Output the (X, Y) coordinate of the center of the cell containing the given text.  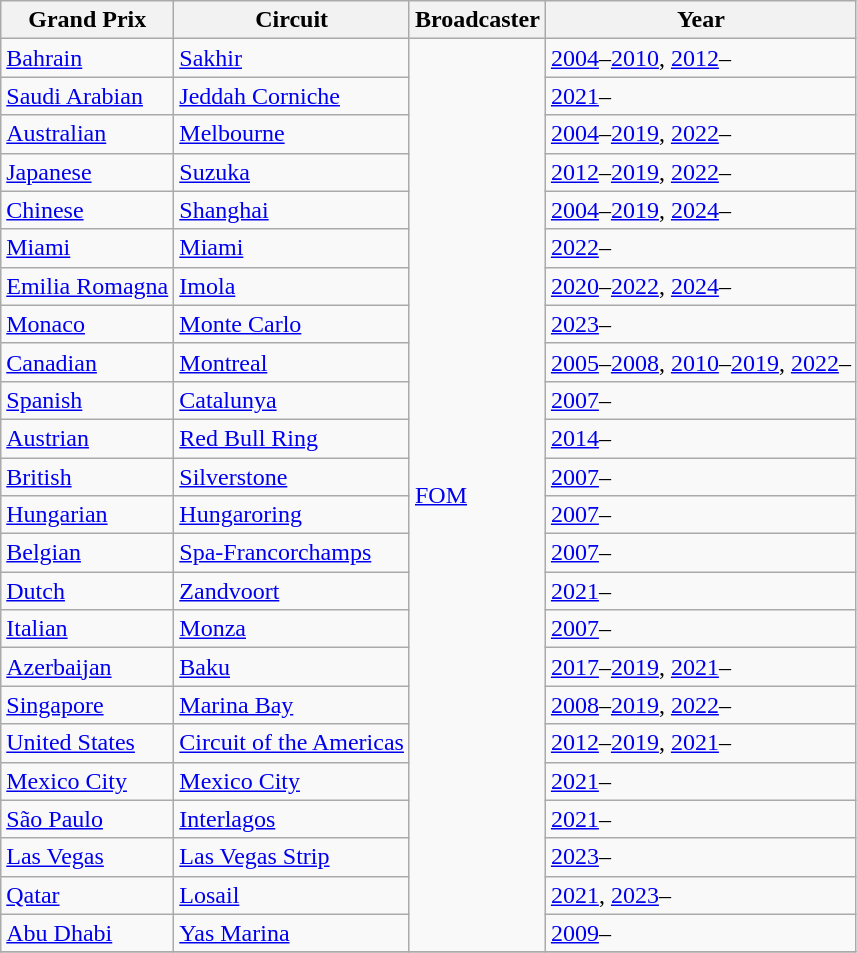
Catalunya (292, 400)
Hungaroring (292, 515)
Losail (292, 895)
Bahrain (88, 58)
Monza (292, 629)
Baku (292, 667)
Singapore (88, 705)
Year (700, 20)
Red Bull Ring (292, 438)
Canadian (88, 362)
Spanish (88, 400)
2005–2008, 2010–2019, 2022– (700, 362)
Qatar (88, 895)
British (88, 477)
Italian (88, 629)
2017–2019, 2021– (700, 667)
Belgian (88, 553)
Japanese (88, 172)
Jeddah Corniche (292, 96)
2022– (700, 248)
2004–2019, 2024– (700, 210)
Austrian (88, 438)
FOM (477, 496)
2012–2019, 2022– (700, 172)
2009– (700, 933)
Monte Carlo (292, 324)
Sakhir (292, 58)
Shanghai (292, 210)
Marina Bay (292, 705)
Zandvoort (292, 591)
Emilia Romagna (88, 286)
Azerbaijan (88, 667)
United States (88, 743)
2014– (700, 438)
Chinese (88, 210)
2008–2019, 2022– (700, 705)
2004–2019, 2022– (700, 134)
Las Vegas (88, 857)
Yas Marina (292, 933)
Abu Dhabi (88, 933)
Las Vegas Strip (292, 857)
Circuit of the Americas (292, 743)
São Paulo (88, 819)
Circuit (292, 20)
Suzuka (292, 172)
Grand Prix (88, 20)
Saudi Arabian (88, 96)
Monaco (88, 324)
Imola (292, 286)
Dutch (88, 591)
Broadcaster (477, 20)
Hungarian (88, 515)
Montreal (292, 362)
Spa-Francorchamps (292, 553)
2021, 2023– (700, 895)
2012–2019, 2021– (700, 743)
2004–2010, 2012– (700, 58)
2020–2022, 2024– (700, 286)
Melbourne (292, 134)
Interlagos (292, 819)
Silverstone (292, 477)
Australian (88, 134)
